Output the [x, y] coordinate of the center of the cell containing the given text.  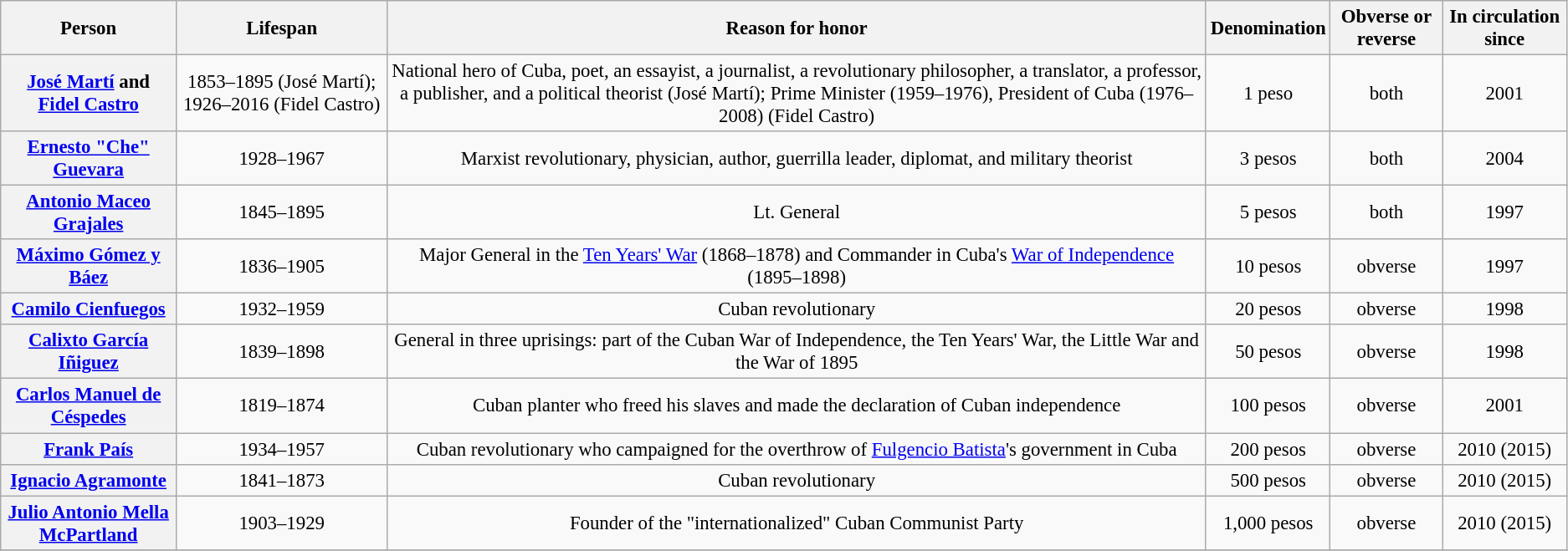
1,000 pesos [1268, 523]
Cuban planter who freed his slaves and made the declaration of Cuban independence [797, 406]
Cuban revolutionary who campaigned for the overthrow of Fulgencio Batista's government in Cuba [797, 449]
1853–1895 (José Martí); 1926–2016 (Fidel Castro) [281, 94]
Marxist revolutionary, physician, author, guerrilla leader, diplomat, and military theorist [797, 159]
1928–1967 [281, 159]
Lt. General [797, 212]
Major General in the Ten Years' War (1868–1878) and Commander in Cuba's War of Independence (1895–1898) [797, 266]
1 peso [1268, 94]
Ignacio Agramonte [89, 480]
100 pesos [1268, 406]
1839–1898 [281, 351]
1836–1905 [281, 266]
Camilo Cienfuegos [89, 309]
1934–1957 [281, 449]
3 pesos [1268, 159]
General in three uprisings: part of the Cuban War of Independence, the Ten Years' War, the Little War and the War of 1895 [797, 351]
1845–1895 [281, 212]
10 pesos [1268, 266]
Máximo Gómez y Báez [89, 266]
1932–1959 [281, 309]
Denomination [1268, 28]
1841–1873 [281, 480]
Frank País [89, 449]
200 pesos [1268, 449]
Antonio Maceo Grajales [89, 212]
Obverse or reverse [1386, 28]
1819–1874 [281, 406]
Lifespan [281, 28]
Founder of the "internationalized" Cuban Communist Party [797, 523]
Carlos Manuel de Céspedes [89, 406]
Calixto García Iñiguez [89, 351]
Ernesto "Che" Guevara [89, 159]
2004 [1504, 159]
Person [89, 28]
500 pesos [1268, 480]
20 pesos [1268, 309]
1903–1929 [281, 523]
50 pesos [1268, 351]
5 pesos [1268, 212]
Reason for honor [797, 28]
Julio Antonio Mella McPartland [89, 523]
In circulation since [1504, 28]
José Martí and Fidel Castro [89, 94]
